Extract the (X, Y) coordinate from the center of the cell holding the provided text.  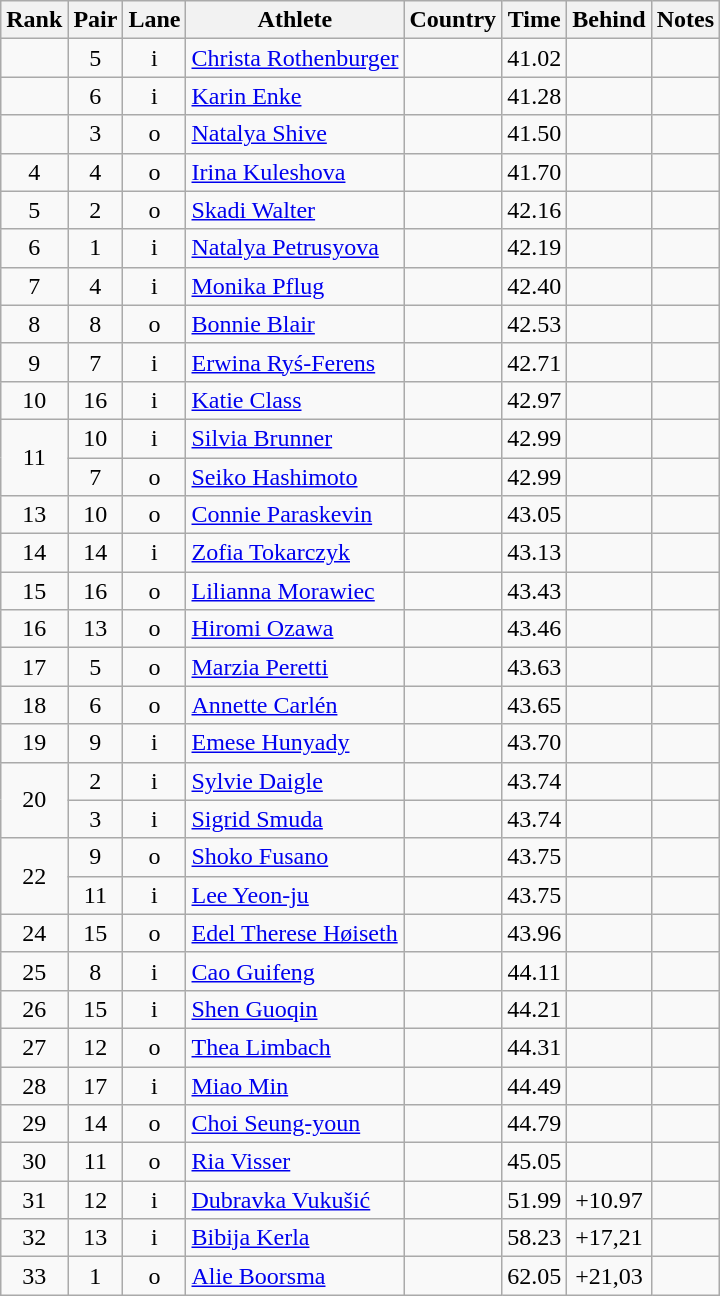
Annette Carlén (295, 705)
43.05 (534, 515)
Notes (685, 20)
Katie Class (295, 400)
Seiko Hashimoto (295, 477)
Natalya Petrusyova (295, 248)
Edel Therese Høiseth (295, 933)
43.13 (534, 553)
33 (34, 1276)
28 (34, 1085)
27 (34, 1047)
Cao Guifeng (295, 971)
31 (34, 1200)
Time (534, 20)
19 (34, 743)
Miao Min (295, 1085)
43.96 (534, 933)
25 (34, 971)
Country (453, 20)
Emese Hunyady (295, 743)
+10.97 (609, 1200)
Thea Limbach (295, 1047)
Irina Kuleshova (295, 172)
Silvia Brunner (295, 438)
Bonnie Blair (295, 324)
Behind (609, 20)
Shen Guoqin (295, 1009)
Lane (154, 20)
Hiromi Ozawa (295, 629)
Erwina Ryś-Ferens (295, 362)
43.43 (534, 591)
Sylvie Daigle (295, 781)
Lee Yeon-ju (295, 895)
29 (34, 1124)
20 (34, 800)
44.21 (534, 1009)
44.11 (534, 971)
42.40 (534, 286)
30 (34, 1162)
42.53 (534, 324)
Skadi Walter (295, 210)
43.65 (534, 705)
Karin Enke (295, 96)
41.28 (534, 96)
Marzia Peretti (295, 667)
Ria Visser (295, 1162)
42.97 (534, 400)
32 (34, 1238)
58.23 (534, 1238)
+21,03 (609, 1276)
Natalya Shive (295, 134)
45.05 (534, 1162)
43.70 (534, 743)
26 (34, 1009)
41.50 (534, 134)
44.49 (534, 1085)
44.31 (534, 1047)
Bibija Kerla (295, 1238)
Pair (96, 20)
Dubravka Vukušić (295, 1200)
42.16 (534, 210)
18 (34, 705)
62.05 (534, 1276)
Christa Rothenburger (295, 58)
24 (34, 933)
Rank (34, 20)
22 (34, 876)
+17,21 (609, 1238)
43.63 (534, 667)
Athlete (295, 20)
Zofia Tokarczyk (295, 553)
Alie Boorsma (295, 1276)
43.46 (534, 629)
Connie Paraskevin (295, 515)
Lilianna Morawiec (295, 591)
42.71 (534, 362)
Shoko Fusano (295, 857)
Choi Seung-youn (295, 1124)
51.99 (534, 1200)
Monika Pflug (295, 286)
42.19 (534, 248)
41.70 (534, 172)
Sigrid Smuda (295, 819)
41.02 (534, 58)
44.79 (534, 1124)
